Output the (x, y) coordinate of the center of the cell containing the given text.  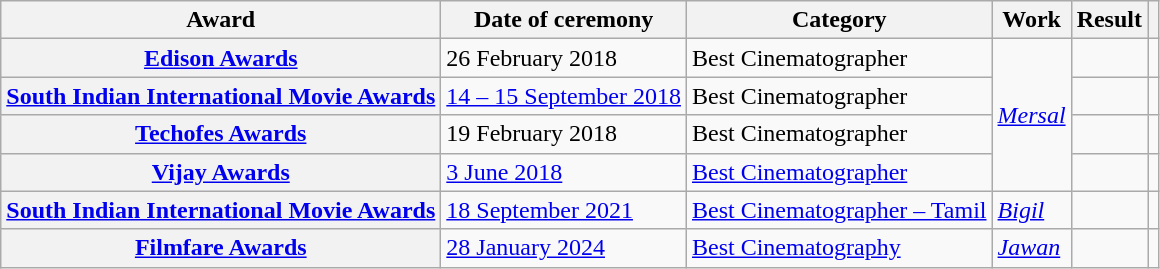
Filmfare Awards (221, 248)
Jawan (1032, 248)
Best Cinematographer – Tamil (839, 210)
Category (839, 20)
3 June 2018 (564, 172)
28 January 2024 (564, 248)
Best Cinematography (839, 248)
Vijay Awards (221, 172)
Date of ceremony (564, 20)
14 – 15 September 2018 (564, 96)
Award (221, 20)
Work (1032, 20)
Techofes Awards (221, 134)
Edison Awards (221, 58)
Bigil (1032, 210)
Result (1109, 20)
26 February 2018 (564, 58)
19 February 2018 (564, 134)
Mersal (1032, 115)
18 September 2021 (564, 210)
